Identify which cell holds the provided text, then report its (x, y) central coordinate. 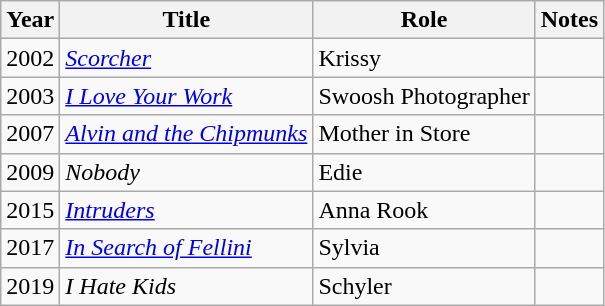
Year (30, 20)
I Love Your Work (186, 96)
Role (424, 20)
Scorcher (186, 58)
I Hate Kids (186, 286)
2009 (30, 172)
2007 (30, 134)
Edie (424, 172)
Krissy (424, 58)
Notes (569, 20)
Alvin and the Chipmunks (186, 134)
Title (186, 20)
2015 (30, 210)
Sylvia (424, 248)
Anna Rook (424, 210)
In Search of Fellini (186, 248)
2019 (30, 286)
Schyler (424, 286)
2017 (30, 248)
2003 (30, 96)
2002 (30, 58)
Intruders (186, 210)
Mother in Store (424, 134)
Nobody (186, 172)
Swoosh Photographer (424, 96)
